For the text-containing cell, return its midpoint in (X, Y) coordinate format. 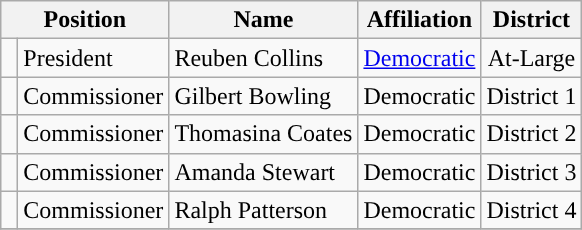
President (94, 58)
Ralph Patterson (264, 210)
District 1 (532, 96)
District 3 (532, 172)
Reuben Collins (264, 58)
Affiliation (420, 20)
Name (264, 20)
District (532, 20)
District 2 (532, 134)
Thomasina Coates (264, 134)
At-Large (532, 58)
District 4 (532, 210)
Gilbert Bowling (264, 96)
Amanda Stewart (264, 172)
Position (85, 20)
